Return the [x, y] coordinate for the center point of the cell that contains the specified text.  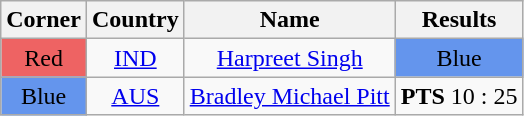
IND [135, 58]
Name [290, 20]
Harpreet Singh [290, 58]
AUS [135, 96]
Country [135, 20]
Red [44, 58]
Bradley Michael Pitt [290, 96]
Results [459, 20]
PTS 10 : 25 [459, 96]
Corner [44, 20]
